Detect which cell encompasses the target text, then output its [x, y] center coordinate. 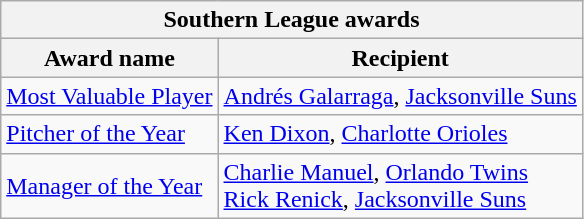
Ken Dixon, Charlotte Orioles [400, 134]
Manager of the Year [110, 186]
Most Valuable Player [110, 96]
Award name [110, 58]
Pitcher of the Year [110, 134]
Recipient [400, 58]
Charlie Manuel, Orlando Twins Rick Renick, Jacksonville Suns [400, 186]
Andrés Galarraga, Jacksonville Suns [400, 96]
Southern League awards [292, 20]
